For the text-containing cell, return its midpoint in (x, y) coordinate format. 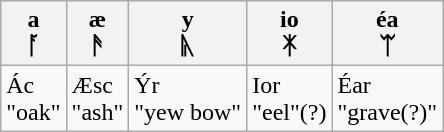
Ýr"yew bow" (188, 98)
ioᛡ (290, 34)
éaᛠ (388, 34)
Ior"eel"(?) (290, 98)
Æsc"ash" (98, 98)
Éar"grave(?)" (388, 98)
yᚣ (188, 34)
æᚫ (98, 34)
aᚪ (34, 34)
Ác"oak" (34, 98)
